Output the [x, y] coordinate of the center of the cell containing the given text.  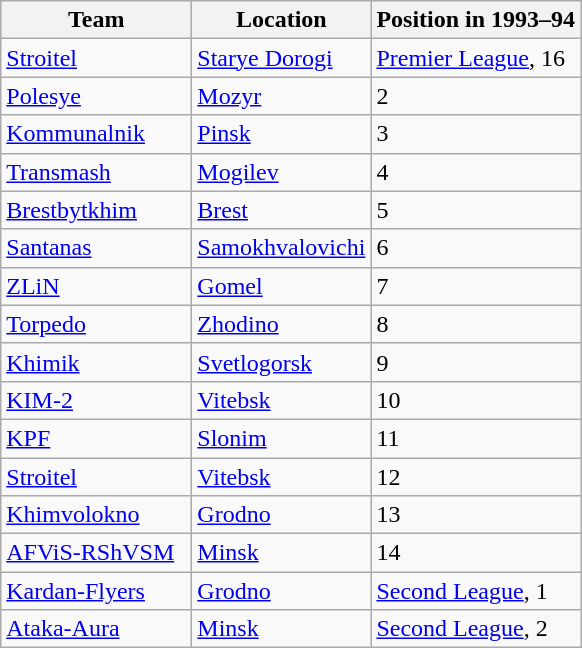
Slonim [282, 438]
11 [476, 438]
Polesye [96, 96]
Location [282, 20]
7 [476, 286]
12 [476, 477]
Santanas [96, 248]
4 [476, 172]
Kommunalnik [96, 134]
Position in 1993–94 [476, 20]
KPF [96, 438]
Second League, 2 [476, 629]
Svetlogorsk [282, 362]
14 [476, 553]
Khimik [96, 362]
Samokhvalovichi [282, 248]
Starye Dorogi [282, 58]
6 [476, 248]
Brestbytkhim [96, 210]
9 [476, 362]
Transmash [96, 172]
Torpedo [96, 324]
Brest [282, 210]
10 [476, 400]
5 [476, 210]
KIM-2 [96, 400]
Kardan-Flyers [96, 591]
Mogilev [282, 172]
3 [476, 134]
2 [476, 96]
Mozyr [282, 96]
Premier League, 16 [476, 58]
Ataka-Aura [96, 629]
AFViS-RShVSM [96, 553]
ZLiN [96, 286]
13 [476, 515]
Team [96, 20]
Khimvolokno [96, 515]
8 [476, 324]
Second League, 1 [476, 591]
Zhodino [282, 324]
Gomel [282, 286]
Pinsk [282, 134]
